For the text-containing cell, return its midpoint in (x, y) coordinate format. 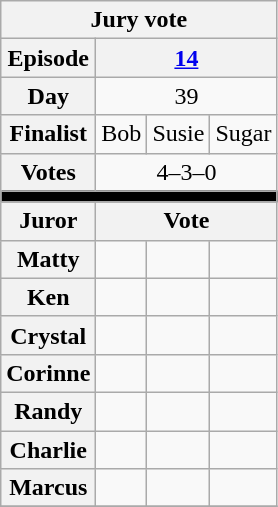
Marcus (48, 488)
Votes (48, 172)
Crystal (48, 335)
Finalist (48, 134)
Bob (122, 134)
14 (186, 58)
Susie (178, 134)
Day (48, 96)
Ken (48, 297)
Matty (48, 259)
Juror (48, 221)
Sugar (244, 134)
Randy (48, 411)
Corinne (48, 373)
Charlie (48, 449)
39 (186, 96)
Jury vote (139, 20)
Vote (186, 221)
4–3–0 (186, 172)
Episode (48, 58)
